Locate the cell with the specified text and output its (x, y) center coordinate. 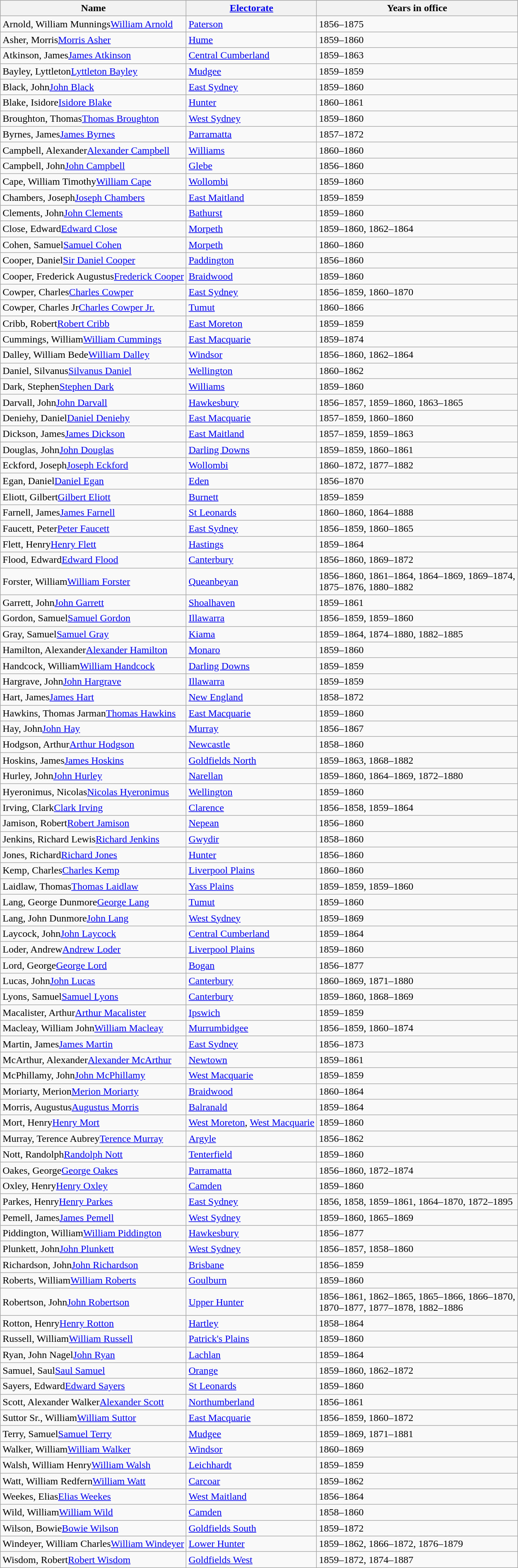
1856–1864 (417, 1497)
1860–1861 (417, 103)
1859–1860, 1864–1869, 1872–1880 (417, 776)
Nott, RandolphRandolph Nott (94, 1154)
Clarence (252, 808)
Walker, WilliamWilliam Walker (94, 1449)
Hawkins, Thomas JarmanThomas Hawkins (94, 713)
1856–1867 (417, 729)
1860–1869 (417, 1449)
Windeyer, William CharlesWilliam Windeyer (94, 1544)
Cribb, RobertRobert Cribb (94, 323)
Glebe (252, 166)
Campbell, JohnJohn Campbell (94, 166)
Pemell, JamesJames Pemell (94, 1217)
Cowper, CharlesCharles Cowper (94, 292)
Eckford, JosephJoseph Eckford (94, 466)
Richardson, JohnJohn Richardson (94, 1265)
Newcastle (252, 745)
1859–1874 (417, 339)
Murrumbidgee (252, 1028)
1857–1859, 1860–1860 (417, 418)
Black, JohnJohn Black (94, 87)
Wisdom, RobertRobert Wisdom (94, 1560)
Atkinson, JamesJames Atkinson (94, 55)
Lyons, SamuelSamuel Lyons (94, 997)
Name (94, 8)
Monaro (252, 650)
Garrett, JohnJohn Garrett (94, 603)
Roberts, WilliamWilliam Roberts (94, 1281)
Upper Hunter (252, 1302)
Shoalhaven (252, 603)
Newtown (252, 1060)
1860–1869, 1871–1880 (417, 981)
1859–1863 (417, 55)
1859–1872 (417, 1528)
1856–1860, 1869–1872 (417, 560)
Cape, William TimothyWilliam Cape (94, 181)
Oxley, HenryHenry Oxley (94, 1186)
Robertson, JohnJohn Robertson (94, 1302)
Close, EdwardEdward Close (94, 229)
Darvall, JohnJohn Darvall (94, 402)
1860–1866 (417, 308)
1859–1859, 1859–1860 (417, 886)
Ipswich (252, 1013)
1857–1859, 1859–1863 (417, 434)
Bayley, LyttletonLyttleton Bayley (94, 71)
1856–1870 (417, 481)
Gray, SamuelSamuel Gray (94, 634)
1856–1860, 1872–1874 (417, 1170)
Laidlaw, ThomasThomas Laidlaw (94, 886)
1860–1862 (417, 371)
1859–1869 (417, 918)
Lachlan (252, 1355)
Bogan (252, 965)
Hastings (252, 544)
Arnold, William MunningsWilliam Arnold (94, 24)
1856–1861, 1862–1865, 1865–1866, 1866–1870,1870–1877, 1877–1878, 1882–1886 (417, 1302)
Campbell, AlexanderAlexander Campbell (94, 150)
East Moreton (252, 323)
Electorate (252, 8)
Samuel, SaulSaul Samuel (94, 1370)
Farnell, JamesJames Farnell (94, 513)
New England (252, 697)
Morris, AugustusAugustus Morris (94, 1107)
Flett, HenryHenry Flett (94, 544)
Scott, Alexander WalkerAlexander Scott (94, 1402)
1856–1861 (417, 1402)
Suttor Sr., WilliamWilliam Suttor (94, 1418)
Jamison, RobertRobert Jamison (94, 823)
Rotton, HenryHenry Rotton (94, 1323)
Hart, JamesJames Hart (94, 697)
Kemp, CharlesCharles Kemp (94, 871)
1856–1857, 1858–1860 (417, 1249)
1856–1859, 1860–1865 (417, 528)
1856–1859, 1860–1872 (417, 1418)
Lucas, JohnJohn Lucas (94, 981)
Laycock, JohnJohn Laycock (94, 934)
1859–1862, 1866–1872, 1876–1879 (417, 1544)
Balranald (252, 1107)
1860–1860, 1864–1888 (417, 513)
Narellan (252, 776)
Forster, WilliamWilliam Forster (94, 581)
Lang, John DunmoreJohn Lang (94, 918)
Handcock, WilliamWilliam Handcock (94, 666)
Years in office (417, 8)
Watt, William RedfernWilliam Watt (94, 1481)
1856–1862 (417, 1139)
Chambers, JosephJoseph Chambers (94, 198)
Goulburn (252, 1281)
Faucett, PeterPeter Faucett (94, 528)
Orange (252, 1370)
1856, 1858, 1859–1861, 1864–1870, 1872–1895 (417, 1201)
McPhillamy, JohnJohn McPhillamy (94, 1076)
Lang, George DunmoreGeorge Lang (94, 902)
Goldfields West (252, 1560)
Cooper, Frederick AugustusFrederick Cooper (94, 276)
1856–1860, 1862–1864 (417, 355)
Hurley, JohnJohn Hurley (94, 776)
Paddington (252, 261)
Wild, WilliamWilliam Wild (94, 1513)
Macalister, ArthurArthur Macalister (94, 1013)
Ryan, John NagelJohn Ryan (94, 1355)
Douglas, JohnJohn Douglas (94, 449)
Byrnes, JamesJames Byrnes (94, 134)
Lower Hunter (252, 1544)
Mort, HenryHenry Mort (94, 1123)
1859–1869, 1871–1881 (417, 1433)
Goldfields South (252, 1528)
1860–1864 (417, 1091)
1856–1875 (417, 24)
1859–1859, 1860–1861 (417, 449)
Cohen, SamuelSamuel Cohen (94, 245)
Deniehy, DanielDaniel Deniehy (94, 418)
Irving, ClarkClark Irving (94, 808)
1859–1862 (417, 1481)
Broughton, ThomasThomas Broughton (94, 118)
Moriarty, MerionMerion Moriarty (94, 1091)
Wilson, BowieBowie Wilson (94, 1528)
Carcoar (252, 1481)
1856–1873 (417, 1044)
Goldfields North (252, 760)
Russell, WilliamWilliam Russell (94, 1339)
1856–1859, 1859–1860 (417, 618)
Plunkett, JohnJohn Plunkett (94, 1249)
Eden (252, 481)
1858–1872 (417, 697)
1859–1864, 1874–1880, 1882–1885 (417, 634)
Hamilton, AlexanderAlexander Hamilton (94, 650)
Cowper, Charles JrCharles Cowper Jr. (94, 308)
Dickson, JamesJames Dickson (94, 434)
Bathurst (252, 213)
McArthur, AlexanderAlexander McArthur (94, 1060)
1859–1860, 1862–1864 (417, 229)
Leichhardt (252, 1465)
Blake, IsidoreIsidore Blake (94, 103)
Nepean (252, 823)
Gwydir (252, 839)
Piddington, WilliamWilliam Piddington (94, 1233)
Parkes, HenryHenry Parkes (94, 1201)
Kiama (252, 634)
Terry, SamuelSamuel Terry (94, 1433)
Clements, JohnJohn Clements (94, 213)
Hargrave, JohnJohn Hargrave (94, 681)
West Maitland (252, 1497)
1859–1872, 1874–1887 (417, 1560)
West Macquarie (252, 1076)
1856–1859 (417, 1265)
Hodgson, ArthurArthur Hodgson (94, 745)
Burnett (252, 497)
Murray (252, 729)
Hyeronimus, NicolasNicolas Hyeronimus (94, 792)
Hume (252, 40)
1859–1860, 1865–1869 (417, 1217)
1856–1857, 1859–1860, 1863–1865 (417, 402)
Hoskins, JamesJames Hoskins (94, 760)
Cooper, DanielSir Daniel Cooper (94, 261)
1859–1860, 1868–1869 (417, 997)
Yass Plains (252, 886)
Patrick's Plains (252, 1339)
Queanbeyan (252, 581)
1856–1858, 1859–1864 (417, 808)
Jenkins, Richard LewisRichard Jenkins (94, 839)
1859–1863, 1868–1882 (417, 760)
West Moreton, West Macquarie (252, 1123)
Dark, StephenStephen Dark (94, 386)
1856–1860, 1861–1864, 1864–1869, 1869–1874,1875–1876, 1880–1882 (417, 581)
Lord, GeorgeGeorge Lord (94, 965)
1856–1859, 1860–1870 (417, 292)
Dalley, William BedeWilliam Dalley (94, 355)
Brisbane (252, 1265)
Murray, Terence AubreyTerence Murray (94, 1139)
1857–1872 (417, 134)
Asher, MorrisMorris Asher (94, 40)
1858–1864 (417, 1323)
Eliott, GilbertGilbert Eliott (94, 497)
Argyle (252, 1139)
Northumberland (252, 1402)
1856–1859, 1860–1874 (417, 1028)
Hay, JohnJohn Hay (94, 729)
1859–1860, 1862–1872 (417, 1370)
Walsh, William HenryWilliam Walsh (94, 1465)
Paterson (252, 24)
Jones, RichardRichard Jones (94, 855)
Tenterfield (252, 1154)
Flood, EdwardEdward Flood (94, 560)
Oakes, GeorgeGeorge Oakes (94, 1170)
Loder, AndrewAndrew Loder (94, 949)
Daniel, SilvanusSilvanus Daniel (94, 371)
Martin, JamesJames Martin (94, 1044)
Weekes, EliasElias Weekes (94, 1497)
Hartley (252, 1323)
Sayers, EdwardEdward Sayers (94, 1386)
Cummings, WilliamWilliam Cummings (94, 339)
Macleay, William JohnWilliam Macleay (94, 1028)
Gordon, SamuelSamuel Gordon (94, 618)
1860–1872, 1877–1882 (417, 466)
Egan, DanielDaniel Egan (94, 481)
